Pinpoint the cell where the given text exists, returning its [x, y] midpoint coordinate. 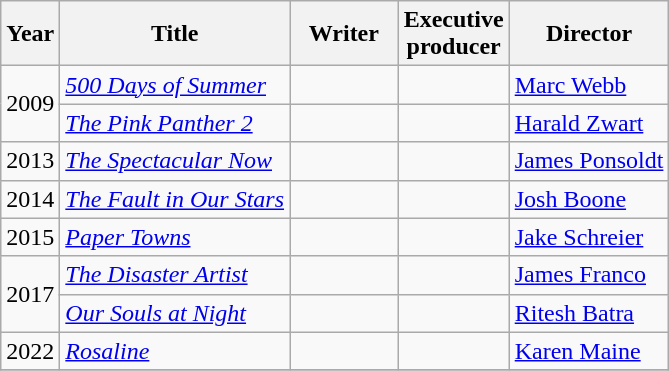
Writer [344, 34]
500 Days of Summer [175, 85]
The Pink Panther 2 [175, 123]
Harald Zwart [589, 123]
James Franco [589, 275]
Karen Maine [589, 351]
Director [589, 34]
2013 [30, 161]
Executiveproducer [454, 34]
Title [175, 34]
Year [30, 34]
The Fault in Our Stars [175, 199]
2017 [30, 294]
Our Souls at Night [175, 313]
Jake Schreier [589, 237]
Ritesh Batra [589, 313]
2009 [30, 104]
Josh Boone [589, 199]
The Disaster Artist [175, 275]
2022 [30, 351]
2014 [30, 199]
Marc Webb [589, 85]
Rosaline [175, 351]
The Spectacular Now [175, 161]
Paper Towns [175, 237]
James Ponsoldt [589, 161]
2015 [30, 237]
